Determine the [x, y] coordinate at the center of the cell enclosing the given text.  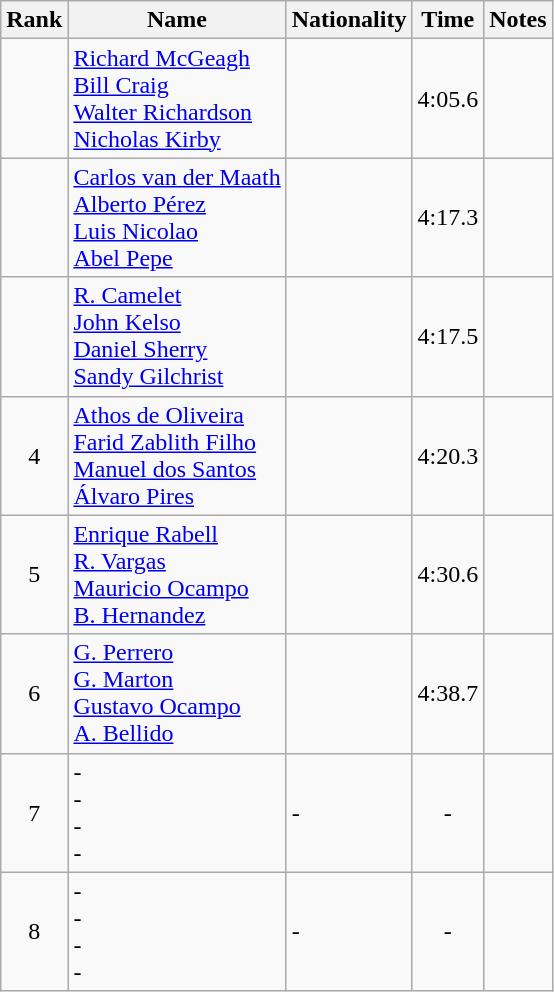
4:17.3 [448, 218]
Time [448, 20]
8 [34, 932]
4:30.6 [448, 574]
4:17.5 [448, 336]
G. Perrero G. Marton Gustavo Ocampo A. Bellido [177, 694]
5 [34, 574]
Notes [518, 20]
6 [34, 694]
Enrique Rabell R. Vargas Mauricio Ocampo B. Hernandez [177, 574]
Athos de Oliveira Farid Zablith Filho Manuel dos Santos Álvaro Pires [177, 456]
Richard McGeagh Bill Craig Walter Richardson Nicholas Kirby [177, 98]
7 [34, 812]
4:38.7 [448, 694]
R. Camelet John Kelso Daniel Sherry Sandy Gilchrist [177, 336]
4:05.6 [448, 98]
Name [177, 20]
Rank [34, 20]
Nationality [349, 20]
4:20.3 [448, 456]
Carlos van der Maath Alberto Pérez Luis Nicolao Abel Pepe [177, 218]
4 [34, 456]
